Identify which cell holds the provided text, then report its (x, y) central coordinate. 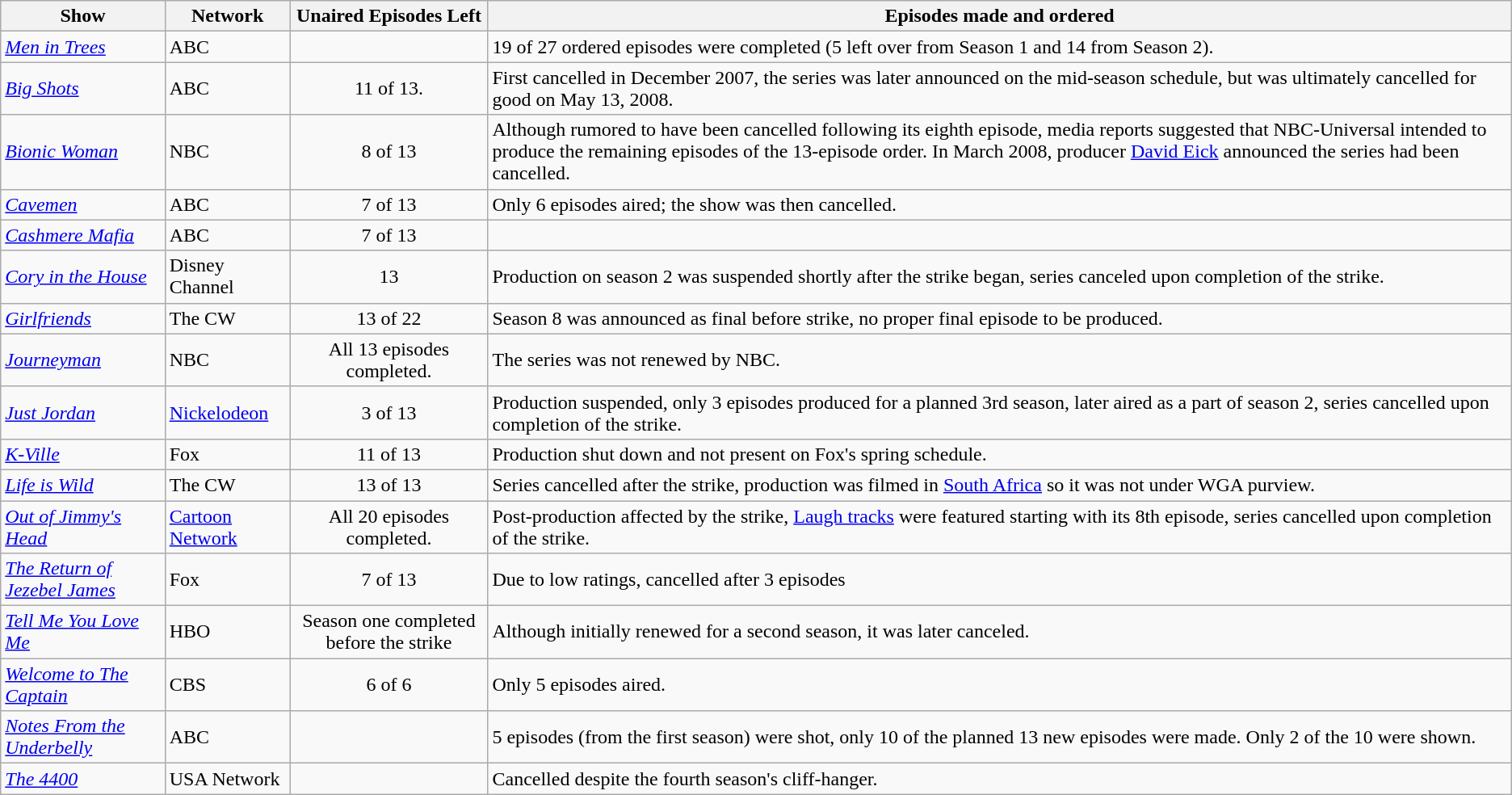
All 13 episodes completed. (389, 360)
Bionic Woman (82, 152)
CBS (228, 685)
Season one completed before the strike (389, 632)
Welcome to The Captain (82, 685)
Just Jordan (82, 412)
8 of 13 (389, 152)
13 (389, 276)
13 of 22 (389, 318)
Journeyman (82, 360)
Show (82, 16)
Series cancelled after the strike, production was filmed in South Africa so it was not under WGA purview. (1000, 485)
13 of 13 (389, 485)
Disney Channel (228, 276)
USA Network (228, 779)
First cancelled in December 2007, the series was later announced on the mid-season schedule, but was ultimately cancelled for good on May 13, 2008. (1000, 89)
Notes From the Underbelly (82, 737)
Cashmere Mafia (82, 235)
Episodes made and ordered (1000, 16)
11 of 13 (389, 454)
Nickelodeon (228, 412)
Big Shots (82, 89)
6 of 6 (389, 685)
Cavemen (82, 204)
Cory in the House (82, 276)
19 of 27 ordered episodes were completed (5 left over from Season 1 and 14 from Season 2). (1000, 47)
HBO (228, 632)
Tell Me You Love Me (82, 632)
11 of 13. (389, 89)
Girlfriends (82, 318)
All 20 episodes completed. (389, 527)
Production on season 2 was suspended shortly after the strike began, series canceled upon completion of the strike. (1000, 276)
3 of 13 (389, 412)
Men in Trees (82, 47)
Cancelled despite the fourth season's cliff-hanger. (1000, 779)
The 4400 (82, 779)
Although initially renewed for a second season, it was later canceled. (1000, 632)
Life is Wild (82, 485)
Unaired Episodes Left (389, 16)
Due to low ratings, cancelled after 3 episodes (1000, 580)
Only 5 episodes aired. (1000, 685)
Production shut down and not present on Fox's spring schedule. (1000, 454)
Only 6 episodes aired; the show was then cancelled. (1000, 204)
The Return of Jezebel James (82, 580)
K-Ville (82, 454)
The series was not renewed by NBC. (1000, 360)
5 episodes (from the first season) were shot, only 10 of the planned 13 new episodes were made. Only 2 of the 10 were shown. (1000, 737)
Network (228, 16)
Out of Jimmy's Head (82, 527)
Post-production affected by the strike, Laugh tracks were featured starting with its 8th episode, series cancelled upon completion of the strike. (1000, 527)
Season 8 was announced as final before strike, no proper final episode to be produced. (1000, 318)
Cartoon Network (228, 527)
